Pinpoint the cell where the given text exists, returning its [X, Y] midpoint coordinate. 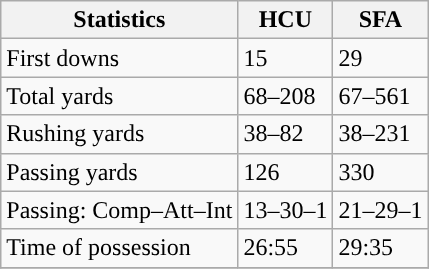
330 [380, 172]
Statistics [120, 20]
Rushing yards [120, 134]
29 [380, 58]
38–82 [286, 134]
Time of possession [120, 248]
Total yards [120, 96]
68–208 [286, 96]
First downs [120, 58]
38–231 [380, 134]
126 [286, 172]
26:55 [286, 248]
13–30–1 [286, 210]
Passing yards [120, 172]
SFA [380, 20]
29:35 [380, 248]
67–561 [380, 96]
HCU [286, 20]
Passing: Comp–Att–Int [120, 210]
21–29–1 [380, 210]
15 [286, 58]
